Return the (x, y) coordinate for the center point of the cell that contains the specified text.  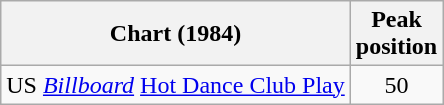
Peakposition (396, 34)
Chart (1984) (176, 34)
US Billboard Hot Dance Club Play (176, 85)
50 (396, 85)
